From the cell containing the given text, extract its center point as (x, y) coordinate. 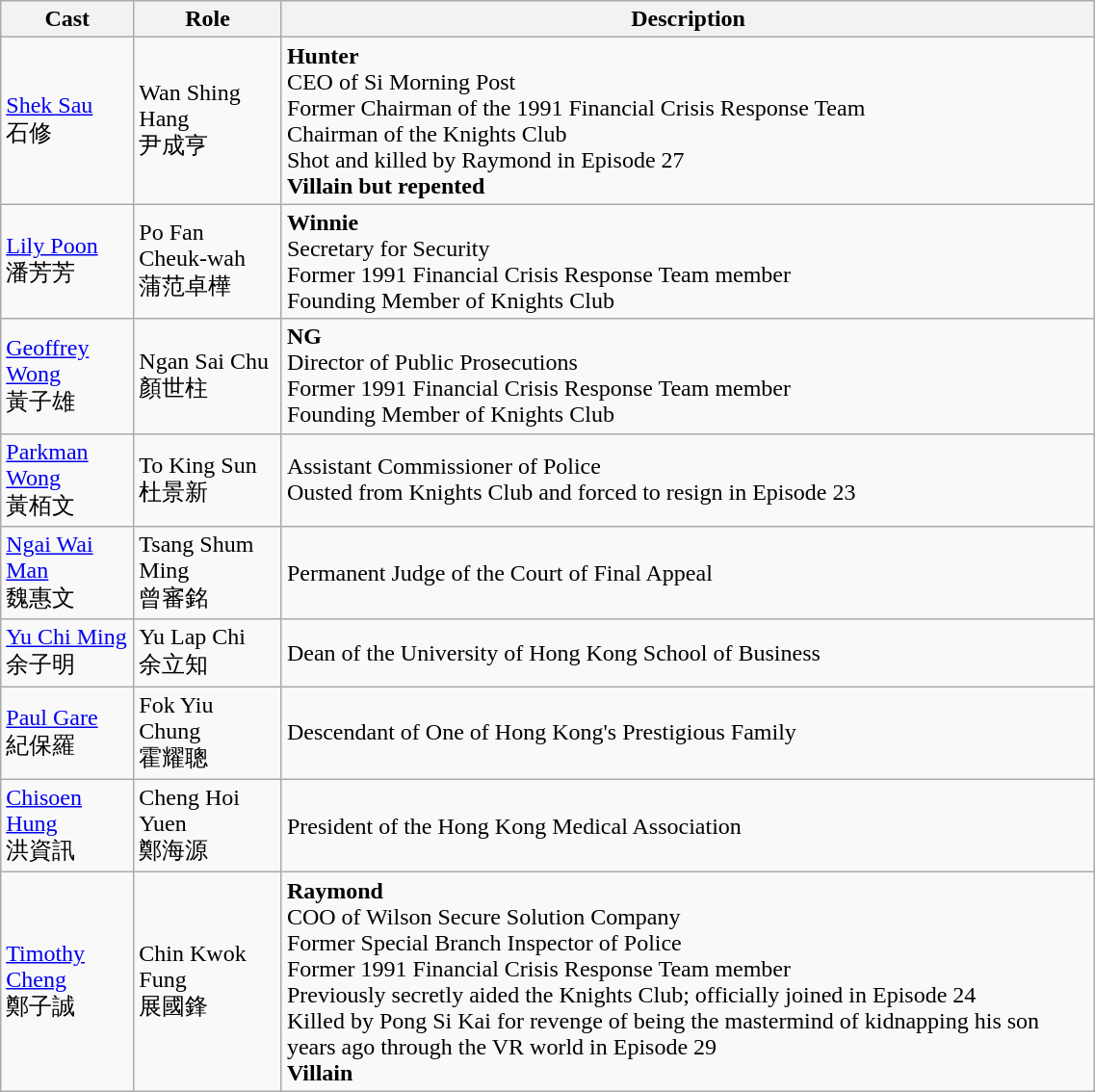
Chisoen Hung 洪資訊 (67, 826)
Geoffrey Wong 黃子雄 (67, 376)
Cast (67, 19)
Chin Kwok Fung 展國鋒 (208, 982)
President of the Hong Kong Medical Association (688, 826)
Shek Sau 石修 (67, 121)
Po Fan Cheuk-wah 蒲范卓樺 (208, 262)
Timothy Cheng 鄭子誠 (67, 982)
Wan Shing Hang 尹成亨 (208, 121)
Fok Yiu Chung 霍耀聰 (208, 734)
Ngan Sai Chu 顏世柱 (208, 376)
Tsang Shum Ming 曾審銘 (208, 574)
Assistant Commissioner of Police Ousted from Knights Club and forced to resign in Episode 23 (688, 480)
Yu Lap Chi 余立知 (208, 653)
NGDirector of Public Prosecutions Former 1991 Financial Crisis Response Team member Founding Member of Knights Club (688, 376)
Role (208, 19)
Cheng Hoi Yuen 鄭海源 (208, 826)
Lily Poon 潘芳芳 (67, 262)
Paul Gare 紀保羅 (67, 734)
Winnie Secretary for Security Former 1991 Financial Crisis Response Team member Founding Member of Knights Club (688, 262)
Descendant of One of Hong Kong's Prestigious Family (688, 734)
Ngai Wai Man 魏惠文 (67, 574)
Yu Chi Ming 余子明 (67, 653)
Description (688, 19)
Permanent Judge of the Court of Final Appeal (688, 574)
Parkman Wong 黃栢文 (67, 480)
To King Sun 杜景新 (208, 480)
Dean of the University of Hong Kong School of Business (688, 653)
